Pinpoint the cell where the given text exists, returning its (x, y) midpoint coordinate. 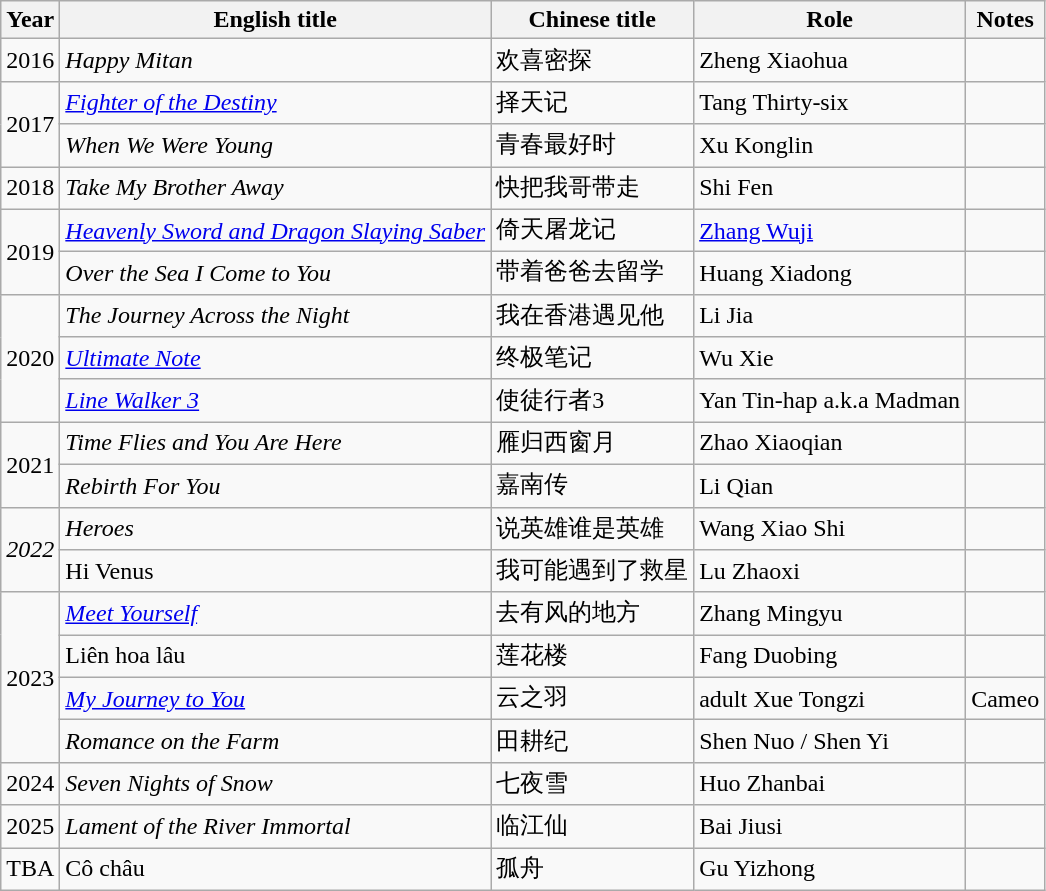
Hi Venus (276, 572)
临江仙 (592, 826)
Wang Xiao Shi (830, 528)
Notes (1006, 20)
Meet Yourself (276, 614)
2021 (30, 464)
Heroes (276, 528)
七夜雪 (592, 784)
Over the Sea I Come to You (276, 274)
我在香港遇见他 (592, 316)
Rebirth For You (276, 486)
English title (276, 20)
Zheng Xiaohua (830, 60)
Tang Thirty-six (830, 102)
2022 (30, 550)
Zhao Xiaoqian (830, 444)
Li Qian (830, 486)
Time Flies and You Are Here (276, 444)
2025 (30, 826)
Zhang Wuji (830, 230)
说英雄谁是英雄 (592, 528)
The Journey Across the Night (276, 316)
Cô châu (276, 870)
我可能遇到了救星 (592, 572)
终极笔记 (592, 358)
Year (30, 20)
Huang Xiadong (830, 274)
Happy Mitan (276, 60)
雁归西窗月 (592, 444)
Lament of the River Immortal (276, 826)
Role (830, 20)
2020 (30, 358)
Take My Brother Away (276, 188)
Liên hoa lâu (276, 656)
使徒行者3 (592, 400)
田耕纪 (592, 742)
2023 (30, 677)
Cameo (1006, 698)
嘉南传 (592, 486)
Lu Zhaoxi (830, 572)
Gu Yizhong (830, 870)
adult Xue Tongzi (830, 698)
When We Were Young (276, 146)
莲花楼 (592, 656)
Fighter of the Destiny (276, 102)
Bai Jiusi (830, 826)
Shen Nuo / Shen Yi (830, 742)
青春最好时 (592, 146)
Zhang Mingyu (830, 614)
Chinese title (592, 20)
Heavenly Sword and Dragon Slaying Saber (276, 230)
Fang Duobing (830, 656)
去有风的地方 (592, 614)
Li Jia (830, 316)
2018 (30, 188)
2016 (30, 60)
带着爸爸去留学 (592, 274)
Xu Konglin (830, 146)
择天记 (592, 102)
Yan Tin-hap a.k.a Madman (830, 400)
2024 (30, 784)
Ultimate Note (276, 358)
2017 (30, 124)
Romance on the Farm (276, 742)
Line Walker 3 (276, 400)
Seven Nights of Snow (276, 784)
Wu Xie (830, 358)
Shi Fen (830, 188)
云之羽 (592, 698)
TBA (30, 870)
欢喜密探 (592, 60)
Huo Zhanbai (830, 784)
倚天屠龙记 (592, 230)
2019 (30, 252)
孤舟 (592, 870)
My Journey to You (276, 698)
快把我哥带走 (592, 188)
